Extract the (x, y) coordinate from the center of the cell holding the provided text.  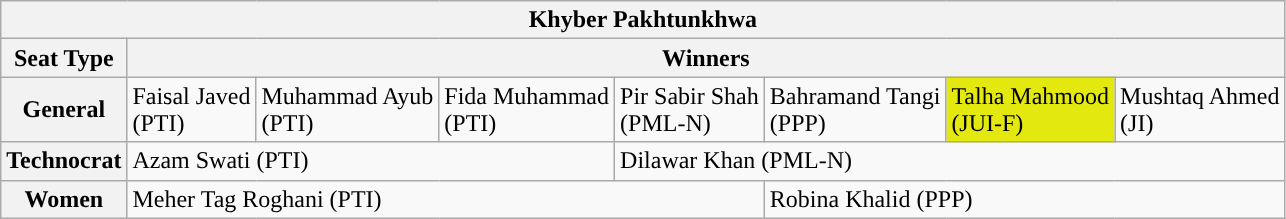
Dilawar Khan (PML-N) (950, 161)
General (64, 110)
Women (64, 199)
Talha Mahmood(JUI-F) (1030, 110)
Bahramand Tangi(PPP) (855, 110)
Khyber Pakhtunkhwa (643, 20)
Winners (706, 58)
Robina Khalid (PPP) (1024, 199)
Mushtaq Ahmed(JI) (1200, 110)
Seat Type (64, 58)
Muhammad Ayub(PTI) (348, 110)
Faisal Javed(PTI) (192, 110)
Azam Swati (PTI) (371, 161)
Meher Tag Roghani (PTI) (446, 199)
Fida Muhammad(PTI) (527, 110)
Pir Sabir Shah(PML-N) (690, 110)
Technocrat (64, 161)
